Output the [x, y] coordinate of the center of the cell containing the given text.  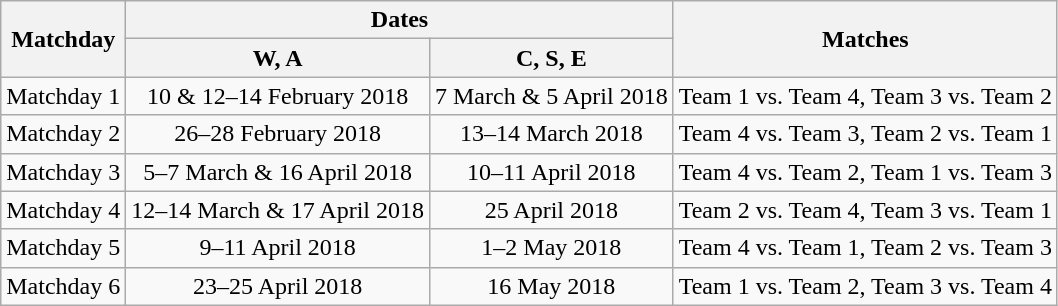
25 April 2018 [551, 210]
Team 4 vs. Team 1, Team 2 vs. Team 3 [865, 248]
Team 1 vs. Team 4, Team 3 vs. Team 2 [865, 96]
9–11 April 2018 [278, 248]
5–7 March & 16 April 2018 [278, 172]
7 March & 5 April 2018 [551, 96]
Matchday 5 [64, 248]
C, S, E [551, 58]
10 & 12–14 February 2018 [278, 96]
23–25 April 2018 [278, 286]
Matchday 4 [64, 210]
Dates [400, 20]
12–14 March & 17 April 2018 [278, 210]
16 May 2018 [551, 286]
Matchday [64, 39]
1–2 May 2018 [551, 248]
Team 4 vs. Team 3, Team 2 vs. Team 1 [865, 134]
13–14 March 2018 [551, 134]
Matchday 1 [64, 96]
Matchday 3 [64, 172]
26–28 February 2018 [278, 134]
Team 1 vs. Team 2, Team 3 vs. Team 4 [865, 286]
Matchday 6 [64, 286]
Team 4 vs. Team 2, Team 1 vs. Team 3 [865, 172]
Matchday 2 [64, 134]
Team 2 vs. Team 4, Team 3 vs. Team 1 [865, 210]
Matches [865, 39]
W, A [278, 58]
10–11 April 2018 [551, 172]
